Pinpoint the cell where the given text exists, returning its [X, Y] midpoint coordinate. 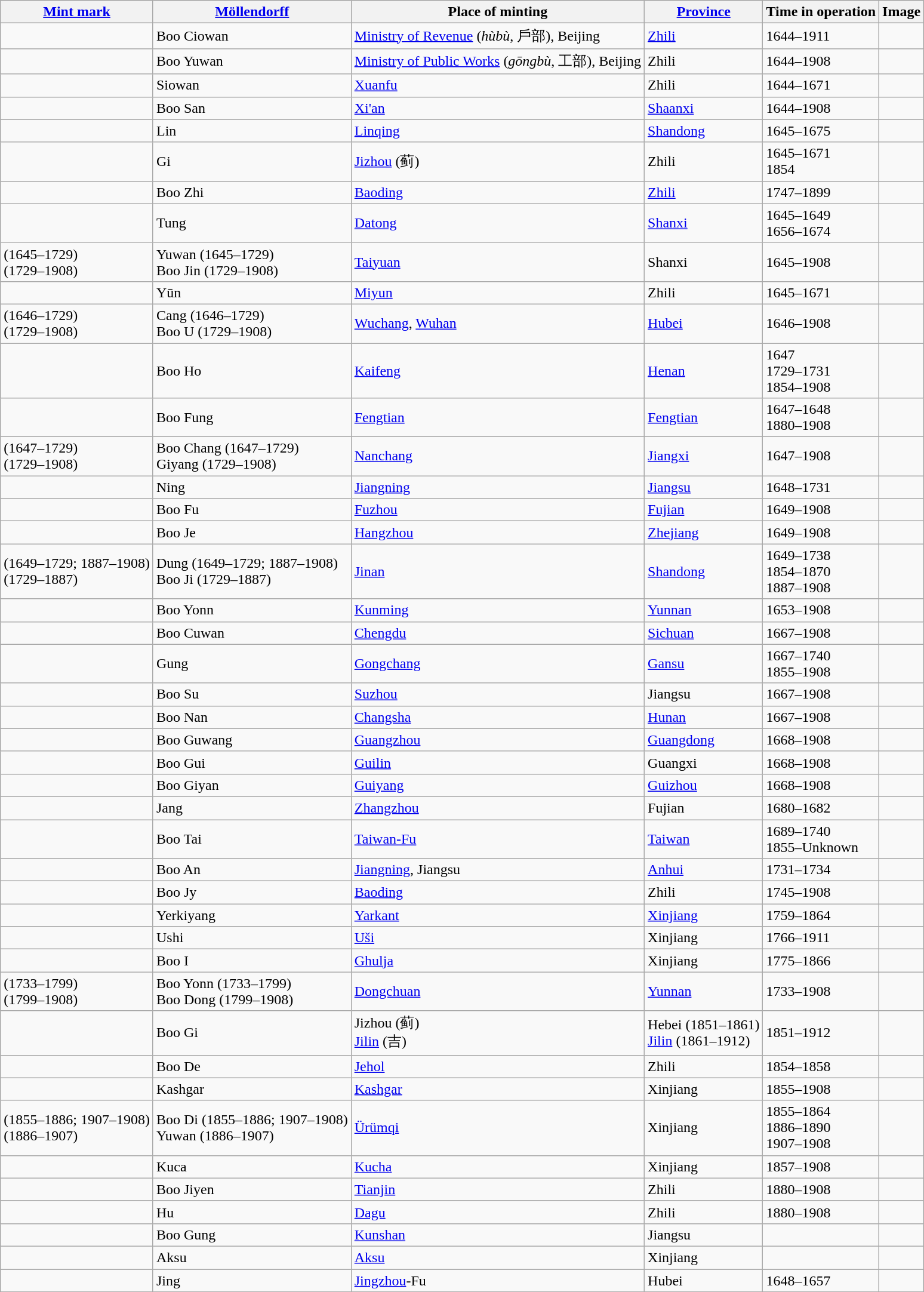
Jehol [498, 1066]
1645–1908 [821, 262]
Boo Je [252, 533]
1851–1912 [821, 1033]
Boo Ho [252, 370]
Kuca [252, 1167]
(1649–1729; 1887–1908) (1729–1887) [77, 571]
Gansu [704, 664]
1733–1908 [821, 991]
Zhangzhou [498, 808]
Fuzhou [498, 510]
Guangdong [704, 740]
Image [901, 12]
Jing [252, 1281]
1855–1908 [821, 1089]
Hunan [704, 717]
Linqing [498, 131]
Henan [704, 370]
Jiangxi [704, 456]
Nanchang [498, 456]
1766–1911 [821, 938]
Taiwan-Fu [498, 838]
Boo Jiyen [252, 1189]
Xuanfu [498, 85]
Hu [252, 1212]
16471729–17311854–1908 [821, 370]
1649–17381854–18701887–1908 [821, 571]
Boo Fu [252, 510]
Taiwan [704, 838]
1689–17401855–Unknown [821, 838]
Boo Fung [252, 418]
Cang (1646–1729)Boo U (1729–1908) [252, 324]
Boo Gi [252, 1033]
Changsha [498, 717]
Jiangning, Jiangsu [498, 870]
Boo Zhi [252, 192]
Guilin [498, 762]
Ning [252, 487]
Kaifeng [498, 370]
Guizhou [704, 785]
Dung (1649–1729; 1887–1908)Boo Ji (1729–1887) [252, 571]
Tung [252, 223]
Ushi [252, 938]
1680–1682 [821, 808]
Miyun [498, 293]
Gi [252, 161]
(1646–1729) (1729–1908) [77, 324]
Datong [498, 223]
Guangxi [704, 762]
1646–1908 [821, 324]
1854–1858 [821, 1066]
Jizhou (蓟)Jilin (吉) [498, 1033]
Dagu [498, 1212]
Boo Tai [252, 838]
Kunming [498, 610]
Boo San [252, 108]
1644–1671 [821, 85]
Siowan [252, 85]
Boo Gung [252, 1235]
Jang [252, 808]
Lin [252, 131]
1645–16491656–1674 [821, 223]
Gongchang [498, 664]
Boo Nan [252, 717]
Place of minting [498, 12]
Chengdu [498, 633]
Boo Giyan [252, 785]
1648–1731 [821, 487]
Ministry of Public Works (gōngbù, 工部), Beijing [498, 61]
Boo An [252, 870]
Shaanxi [704, 108]
Boo I [252, 961]
Boo Di (1855–1886; 1907–1908)Yuwan (1886–1907) [252, 1128]
Suzhou [498, 694]
Boo Chang (1647–1729)Giyang (1729–1908) [252, 456]
(1733–1799) (1799–1908) [77, 991]
Boo Yonn [252, 610]
1747–1899 [821, 192]
Uši [498, 938]
Boo Jy [252, 893]
Jinan [498, 571]
(1645–1729) (1729–1908) [77, 262]
1667–17401855–1908 [821, 664]
Hebei (1851–1861)Jilin (1861–1912) [704, 1033]
Kunshan [498, 1235]
Möllendorff [252, 12]
1648–1657 [821, 1281]
Kucha [498, 1167]
1644–1911 [821, 36]
Time in operation [821, 12]
Yuwan (1645–1729)Boo Jin (1729–1908) [252, 262]
1647–1908 [821, 456]
Dongchuan [498, 991]
1647–16481880–1908 [821, 418]
Jiangning [498, 487]
(1647–1729) (1729–1908) [77, 456]
(1855–1886; 1907–1908) (1886–1907) [77, 1128]
Yarkant [498, 915]
Boo Su [252, 694]
Guangzhou [498, 740]
Boo Cuwan [252, 633]
Anhui [704, 870]
Boo Ciowan [252, 36]
Xi'an [498, 108]
Boo De [252, 1066]
Mint mark [77, 12]
Wuchang, Wuhan [498, 324]
Yerkiyang [252, 915]
Guiyang [498, 785]
Taiyuan [498, 262]
Tianjin [498, 1189]
Jizhou (蓟) [498, 161]
1731–1734 [821, 870]
Province [704, 12]
1855–18641886–18901907–1908 [821, 1128]
Ministry of Revenue (hùbù, 戶部), Beijing [498, 36]
Hangzhou [498, 533]
Ürümqi [498, 1128]
Boo Yonn (1733–1799) Boo Dong (1799–1908) [252, 991]
Boo Guwang [252, 740]
Boo Yuwan [252, 61]
Zhejiang [704, 533]
Gung [252, 664]
1759–1864 [821, 915]
Yūn [252, 293]
Sichuan [704, 633]
1645–1671 [821, 293]
1745–1908 [821, 893]
1857–1908 [821, 1167]
1653–1908 [821, 610]
Jingzhou-Fu [498, 1281]
Ghulja [498, 961]
1775–1866 [821, 961]
1645–1675 [821, 131]
Boo Gui [252, 762]
1645–16711854 [821, 161]
